Provide the [X, Y] coordinate of the cell's center where the given text is located.  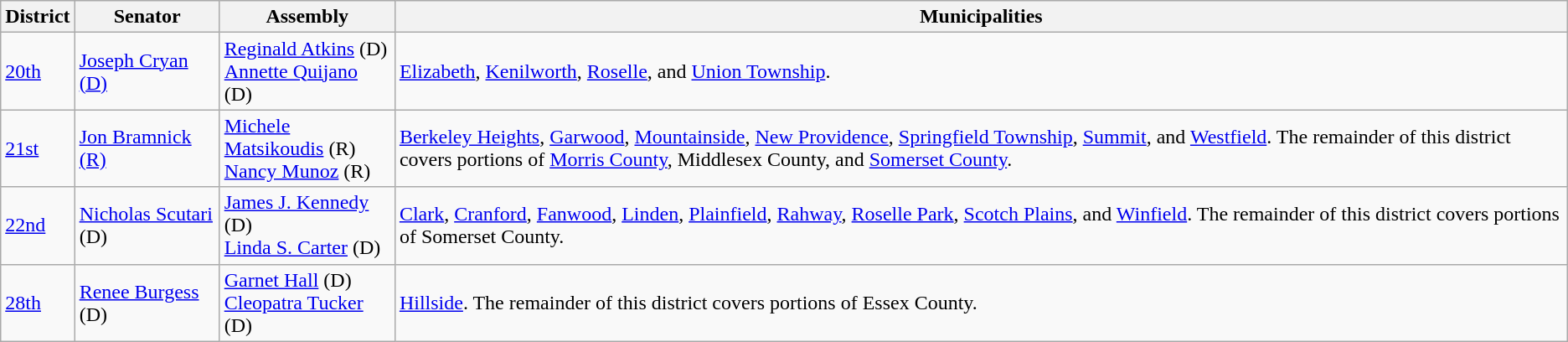
Hillside. The remainder of this district covers portions of Essex County. [981, 303]
Joseph Cryan (D) [147, 71]
District [38, 17]
Elizabeth, Kenilworth, Roselle, and Union Township. [981, 71]
James J. Kennedy (D)Linda S. Carter (D) [307, 225]
Garnet Hall (D)Cleopatra Tucker (D) [307, 303]
22nd [38, 225]
Nicholas Scutari (D) [147, 225]
20th [38, 71]
Michele Matsikoudis (R)Nancy Munoz (R) [307, 148]
Reginald Atkins (D)Annette Quijano (D) [307, 71]
Renee Burgess (D) [147, 303]
21st [38, 148]
Jon Bramnick (R) [147, 148]
Municipalities [981, 17]
Senator [147, 17]
28th [38, 303]
Assembly [307, 17]
